From the cell containing the given text, extract its center point as [X, Y] coordinate. 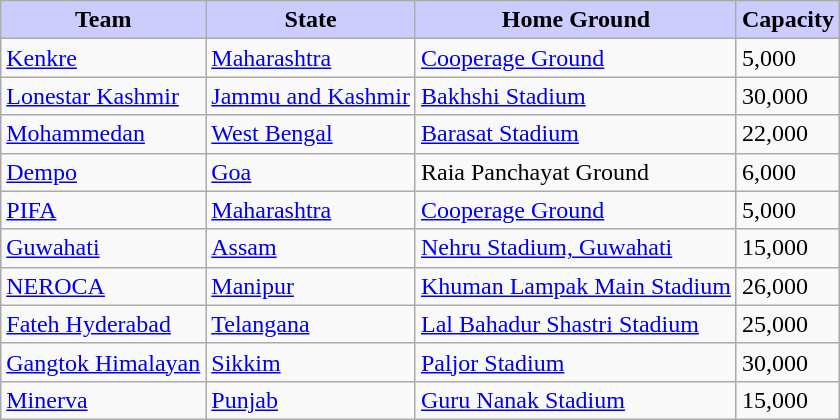
Punjab [311, 400]
Capacity [788, 20]
PIFA [104, 210]
26,000 [788, 286]
West Bengal [311, 134]
NEROCA [104, 286]
Team [104, 20]
Kenkre [104, 58]
Fateh Hyderabad [104, 324]
Mohammedan [104, 134]
22,000 [788, 134]
Dempo [104, 172]
Gangtok Himalayan [104, 362]
Lal Bahadur Shastri Stadium [576, 324]
Assam [311, 248]
Guru Nanak Stadium [576, 400]
25,000 [788, 324]
Khuman Lampak Main Stadium [576, 286]
Telangana [311, 324]
Barasat Stadium [576, 134]
Minerva [104, 400]
Lonestar Kashmir [104, 96]
State [311, 20]
Nehru Stadium, Guwahati [576, 248]
6,000 [788, 172]
Home Ground [576, 20]
Paljor Stadium [576, 362]
Manipur [311, 286]
Raia Panchayat Ground [576, 172]
Goa [311, 172]
Bakhshi Stadium [576, 96]
Sikkim [311, 362]
Jammu and Kashmir [311, 96]
Guwahati [104, 248]
